Pinpoint the cell where the given text exists, returning its [x, y] midpoint coordinate. 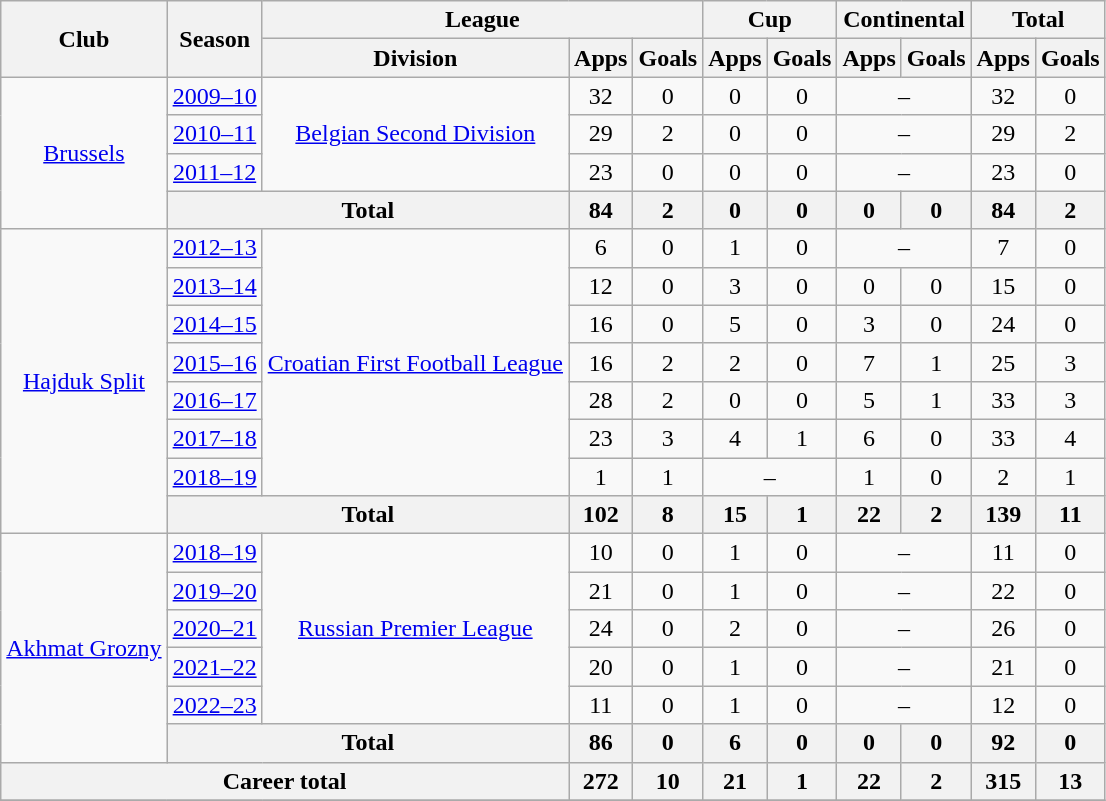
25 [1003, 362]
2016–17 [214, 400]
86 [601, 743]
13 [1070, 781]
Croatian First Football League [415, 362]
92 [1003, 743]
Club [84, 39]
Russian Premier League [415, 629]
Continental [904, 20]
2020–21 [214, 629]
272 [601, 781]
2017–18 [214, 438]
Hajduk Split [84, 381]
Akhmat Grozny [84, 648]
Cup [770, 20]
2015–16 [214, 362]
Division [415, 58]
League [482, 20]
315 [1003, 781]
Belgian Second Division [415, 134]
2021–22 [214, 667]
Season [214, 39]
28 [601, 400]
2019–20 [214, 591]
2011–12 [214, 172]
Brussels [84, 153]
Career total [285, 781]
20 [601, 667]
2014–15 [214, 324]
2009–10 [214, 96]
102 [601, 515]
2013–14 [214, 286]
8 [668, 515]
2012–13 [214, 248]
2010–11 [214, 134]
26 [1003, 629]
2022–23 [214, 705]
139 [1003, 515]
